Return (X, Y) of the center of cell containing provided text 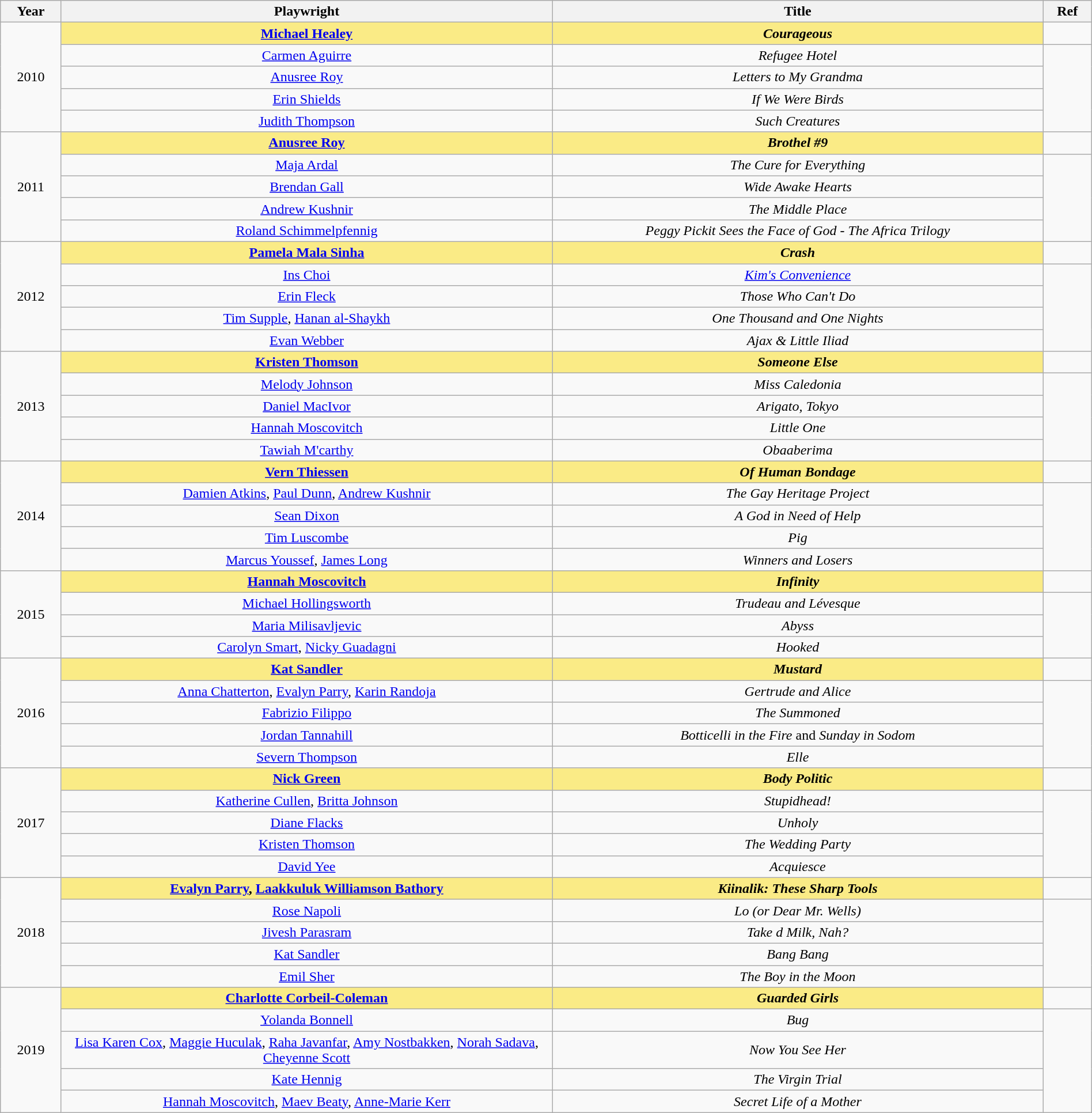
2011 (31, 187)
Winners and Losers (798, 559)
Arigato, Tokyo (798, 406)
Botticelli in the Fire and Sunday in Sodom (798, 735)
Take d Milk, Nah? (798, 932)
Damien Atkins, Paul Dunn, Andrew Kushnir (306, 494)
Little One (798, 428)
Evalyn Parry, Laakkuluk Williamson Bathory (306, 888)
Guarded Girls (798, 998)
Lo (or Dear Mr. Wells) (798, 910)
Ref (1067, 12)
David Yee (306, 866)
The Summoned (798, 713)
Carolyn Smart, Nicky Guadagni (306, 648)
Ajax & Little Iliad (798, 340)
The Virgin Trial (798, 1080)
Obaaberima (798, 450)
Brendan Gall (306, 187)
2013 (31, 406)
2010 (31, 77)
Letters to My Grandma (798, 77)
Bug (798, 1020)
Tawiah M'carthy (306, 450)
Melody Johnson (306, 384)
2015 (31, 614)
Emil Sher (306, 976)
Katherine Cullen, Britta Johnson (306, 801)
Title (798, 12)
2017 (31, 823)
2018 (31, 932)
Michael Hollingsworth (306, 603)
2014 (31, 516)
Daniel MacIvor (306, 406)
Wide Awake Hearts (798, 187)
Erin Shields (306, 99)
The Cure for Everything (798, 165)
Body Politic (798, 779)
Sean Dixon (306, 516)
Lisa Karen Cox, Maggie Huculak, Raha Javanfar, Amy Nostbakken, Norah Sadava, Cheyenne Scott (306, 1050)
Such Creatures (798, 121)
Miss Caledonia (798, 384)
Kim's Convenience (798, 275)
Rose Napoli (306, 910)
Nick Green (306, 779)
Severn Thompson (306, 757)
Year (31, 12)
Brothel #9 (798, 143)
Erin Fleck (306, 297)
Hannah Moscovitch, Maev Beaty, Anne-Marie Kerr (306, 1101)
Courageous (798, 33)
Yolanda Bonnell (306, 1020)
Kate Hennig (306, 1080)
Kiinalik: These Sharp Tools (798, 888)
Now You See Her (798, 1050)
Acquiesce (798, 866)
Marcus Youssef, James Long (306, 559)
Elle (798, 757)
Hooked (798, 648)
Diane Flacks (306, 823)
Pamela Mala Sinha (306, 252)
The Wedding Party (798, 845)
The Middle Place (798, 209)
Jordan Tannahill (306, 735)
Playwright (306, 12)
Bang Bang (798, 954)
Fabrizio Filippo (306, 713)
Vern Thiessen (306, 472)
2019 (31, 1050)
Evan Webber (306, 340)
Peggy Pickit Sees the Face of God - The Africa Trilogy (798, 230)
A God in Need of Help (798, 516)
Trudeau and Lévesque (798, 603)
Those Who Can't Do (798, 297)
Infinity (798, 581)
Jivesh Parasram (306, 932)
Maja Ardal (306, 165)
If We Were Birds (798, 99)
Pig (798, 537)
Unholy (798, 823)
Maria Milisavljevic (306, 625)
Michael Healey (306, 33)
Andrew Kushnir (306, 209)
Mustard (798, 669)
Ins Choi (306, 275)
Charlotte Corbeil-Coleman (306, 998)
Roland Schimmelpfennig (306, 230)
The Boy in the Moon (798, 976)
2012 (31, 296)
Crash (798, 252)
Refugee Hotel (798, 55)
One Thousand and One Nights (798, 319)
Anna Chatterton, Evalyn Parry, Karin Randoja (306, 691)
Tim Supple, Hanan al-Shaykh (306, 319)
Judith Thompson (306, 121)
Someone Else (798, 362)
Abyss (798, 625)
2016 (31, 713)
Tim Luscombe (306, 537)
Of Human Bondage (798, 472)
Carmen Aguirre (306, 55)
Gertrude and Alice (798, 691)
Secret Life of a Mother (798, 1101)
The Gay Heritage Project (798, 494)
Stupidhead! (798, 801)
